Capture the cell that displays the provided text and extract its [X, Y] central coordinate. 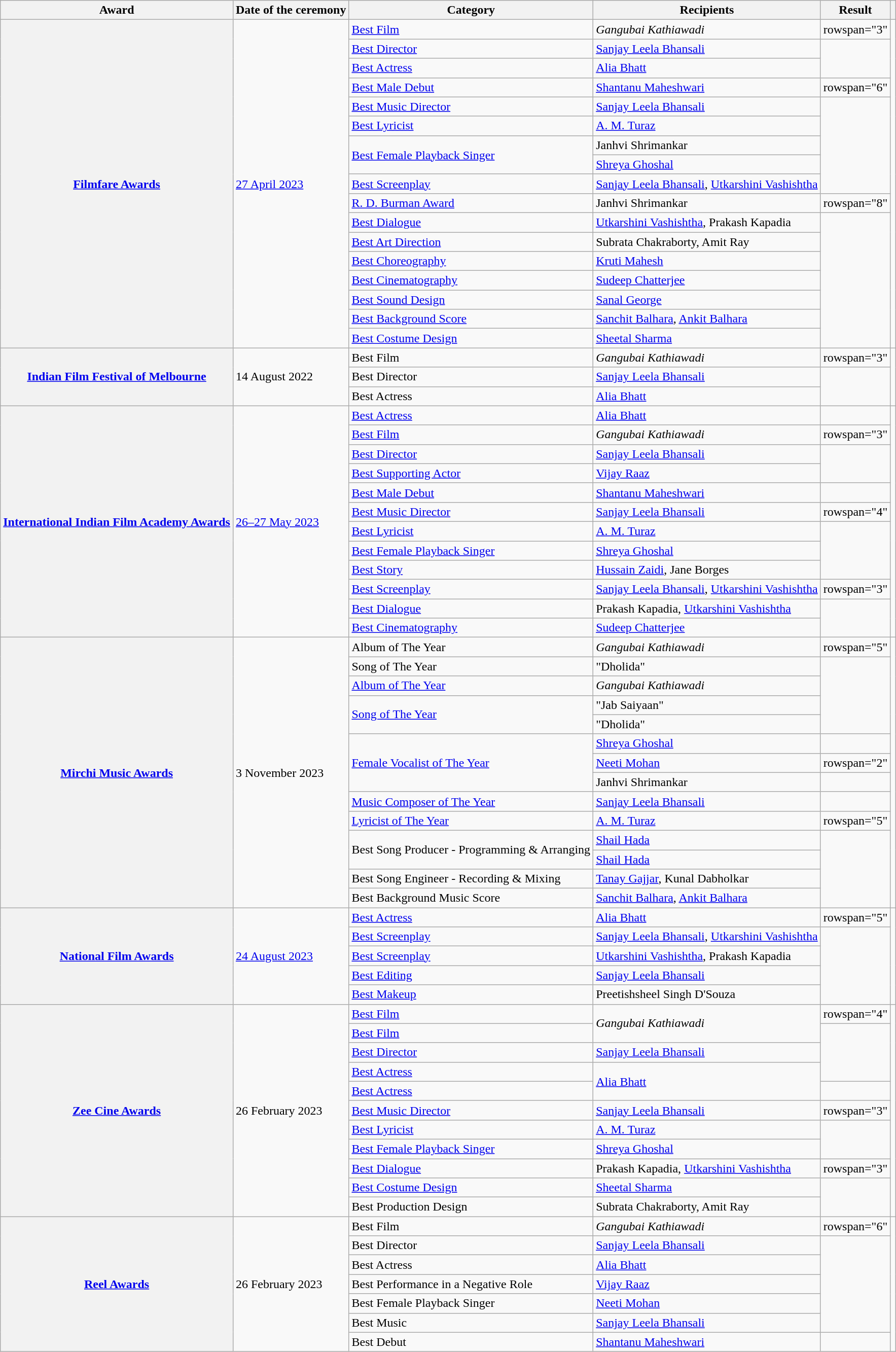
Mirchi Music Awards [117, 773]
Best Editing [471, 975]
Tanay Gajjar, Kunal Dabholkar [707, 879]
rowspan="2" [855, 763]
Award [117, 10]
Category [471, 10]
Best Performance in a Negative Role [471, 1284]
Best Choreography [471, 261]
National Film Awards [117, 956]
Music Composer of The Year [471, 801]
Best Supporting Actor [471, 473]
Lyricist of The Year [471, 821]
Best Art Direction [471, 242]
rowspan="8" [855, 203]
3 November 2023 [291, 773]
Hussain Zaidi, Jane Borges [707, 570]
Best Debut [471, 1342]
27 April 2023 [291, 184]
Best Makeup [471, 994]
Filmfare Awards [117, 184]
24 August 2023 [291, 956]
Best Background Score [471, 319]
Recipients [707, 10]
Best Production Design [471, 1207]
Reel Awards [117, 1284]
Female Vocalist of The Year [471, 763]
Best Music [471, 1323]
Best Song Producer - Programming & Arranging [471, 849]
Date of the ceremony [291, 10]
Zee Cine Awards [117, 1111]
Result [855, 10]
Best Song Engineer - Recording & Mixing [471, 879]
Preetishsheel Singh D'Souza [707, 994]
Best Story [471, 570]
14 August 2022 [291, 377]
26–27 May 2023 [291, 521]
Indian Film Festival of Melbourne [117, 377]
Best Sound Design [471, 300]
R. D. Burman Award [471, 203]
"Jab Saiyaan" [707, 705]
Best Background Music Score [471, 898]
Sanal George [707, 300]
International Indian Film Academy Awards [117, 521]
Kruti Mahesh [707, 261]
